Search for the cell housing the specified text and yield its (x, y) center coordinate. 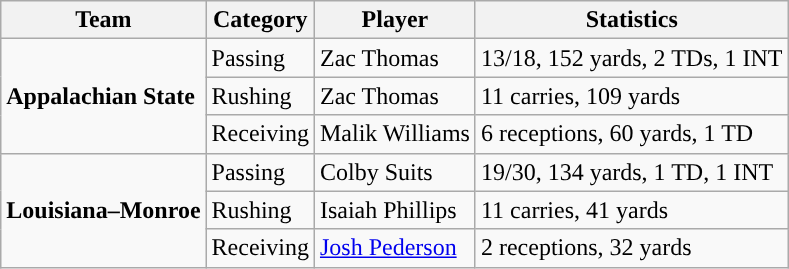
Josh Pederson (394, 248)
Team (104, 20)
Statistics (632, 20)
Category (260, 20)
Malik Williams (394, 134)
Player (394, 20)
13/18, 152 yards, 2 TDs, 1 INT (632, 58)
6 receptions, 60 yards, 1 TD (632, 134)
Colby Suits (394, 172)
Louisiana–Monroe (104, 210)
2 receptions, 32 yards (632, 248)
11 carries, 109 yards (632, 96)
Appalachian State (104, 96)
11 carries, 41 yards (632, 210)
Isaiah Phillips (394, 210)
19/30, 134 yards, 1 TD, 1 INT (632, 172)
